Identify which cell holds the provided text, then report its [x, y] central coordinate. 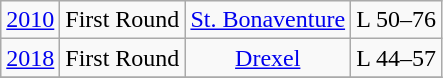
Drexel [268, 58]
L 44–57 [396, 58]
2018 [30, 58]
St. Bonaventure [268, 20]
L 50–76 [396, 20]
2010 [30, 20]
